Provide the [x, y] coordinate of the cell's center where the given text is located.  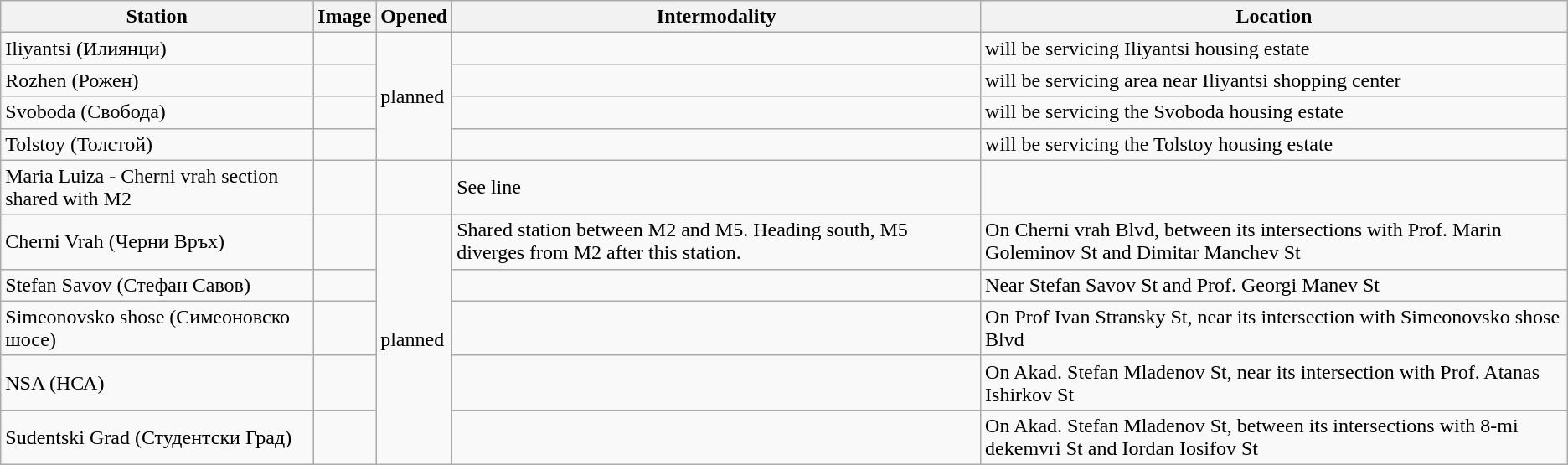
will be servicing area near Iliyantsi shopping center [1275, 80]
will be servicing the Tolstoy housing estate [1275, 144]
Cherni Vrah (Черни Връх) [157, 241]
On Akad. Stefan Mladenov St, between its intersections with 8-mi dekemvri St and Iordan Iosifov St [1275, 437]
Tolstoy (Толстой) [157, 144]
will be servicing Iliyantsi housing estate [1275, 49]
Sudentski Grad (Студентски Град) [157, 437]
Iliyantsi (Илиянци) [157, 49]
On Prof Ivan Stransky St, near its intersection with Simeonovsko shose Blvd [1275, 328]
Svoboda (Свобода) [157, 112]
Rozhen (Рожен) [157, 80]
Opened [414, 17]
Maria Luiza - Cherni vrah section shared with M2 [157, 188]
Stefan Savov (Стефан Савов) [157, 285]
See line [717, 188]
Shared station between M2 and M5. Heading south, M5 diverges from M2 after this station. [717, 241]
will be servicing the Svoboda housing estate [1275, 112]
Simeonovsko shose (Симеоновско шосе) [157, 328]
On Akad. Stefan Mladenov St, near its intersection with Prof. Atanas Ishirkov St [1275, 382]
Image [345, 17]
On Cherni vrah Blvd, between its intersections with Prof. Marin Goleminov St and Dimitar Manchev St [1275, 241]
Intermodality [717, 17]
Station [157, 17]
Near Stefan Savov St and Prof. Georgi Manev St [1275, 285]
NSA (НСА) [157, 382]
Location [1275, 17]
